Scan for the cell matching the given text and deliver its [x, y] coordinate at center. 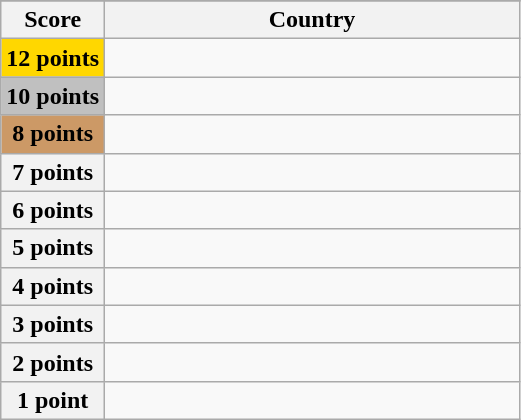
4 points [53, 286]
8 points [53, 134]
1 point [53, 400]
10 points [53, 96]
2 points [53, 362]
3 points [53, 324]
Country [312, 20]
Score [53, 20]
7 points [53, 172]
12 points [53, 58]
6 points [53, 210]
5 points [53, 248]
